Output the [x, y] coordinate of the center of the cell containing the given text.  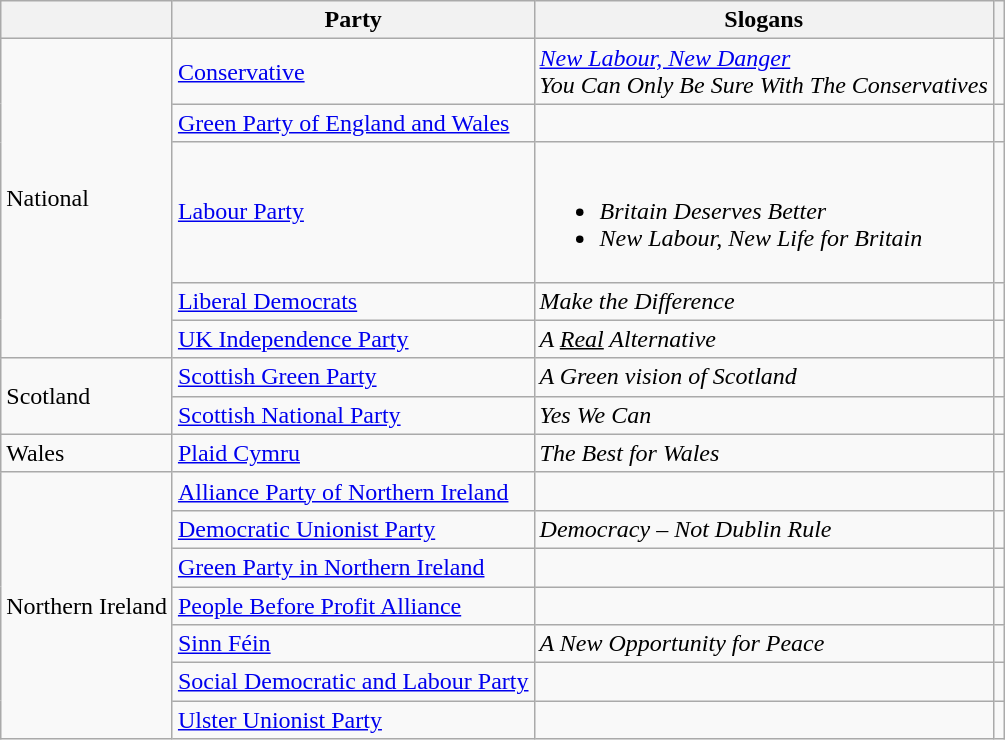
National [87, 198]
Yes We Can [764, 415]
The Best for Wales [764, 453]
Social Democratic and Labour Party [353, 682]
A Real Alternative [764, 339]
Labour Party [353, 212]
New Labour, New Danger You Can Only Be Sure With The Conservatives [764, 72]
Scotland [87, 396]
Liberal Democrats [353, 301]
Wales [87, 453]
Northern Ireland [87, 605]
Party [353, 20]
Britain Deserves BetterNew Labour, New Life for Britain [764, 212]
Scottish National Party [353, 415]
Make the Difference [764, 301]
Democratic Unionist Party [353, 529]
A Green vision of Scotland [764, 377]
Scottish Green Party [353, 377]
Alliance Party of Northern Ireland [353, 491]
Democracy – Not Dublin Rule [764, 529]
Green Party in Northern Ireland [353, 567]
A New Opportunity for Peace [764, 644]
People Before Profit Alliance [353, 605]
Slogans [764, 20]
UK Independence Party [353, 339]
Ulster Unionist Party [353, 720]
Sinn Féin [353, 644]
Conservative [353, 72]
Plaid Cymru [353, 453]
Green Party of England and Wales [353, 123]
